Scan for the cell matching the given text and deliver its (X, Y) coordinate at center. 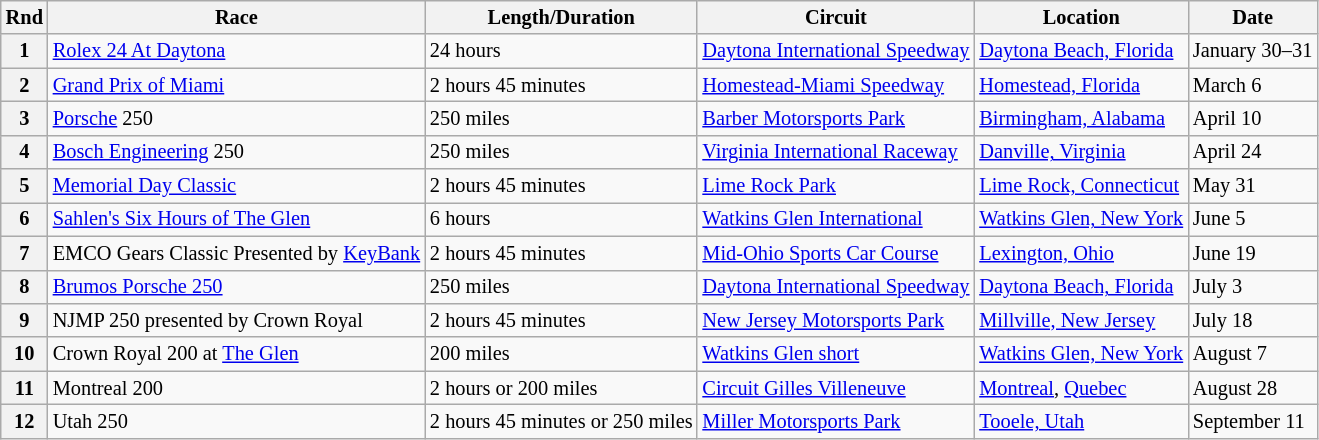
2 (24, 85)
11 (24, 388)
Crown Royal 200 at The Glen (236, 354)
Location (1081, 17)
9 (24, 320)
August 7 (1252, 354)
Danville, Virginia (1081, 152)
Homestead, Florida (1081, 85)
Rnd (24, 17)
Sahlen's Six Hours of The Glen (236, 219)
June 19 (1252, 253)
July 18 (1252, 320)
Watkins Glen International (836, 219)
June 5 (1252, 219)
Lexington, Ohio (1081, 253)
24 hours (561, 51)
Rolex 24 At Daytona (236, 51)
Millville, New Jersey (1081, 320)
Bosch Engineering 250 (236, 152)
5 (24, 186)
3 (24, 118)
Brumos Porsche 250 (236, 287)
Porsche 250 (236, 118)
Date (1252, 17)
NJMP 250 presented by Crown Royal (236, 320)
12 (24, 421)
Circuit Gilles Villeneuve (836, 388)
1 (24, 51)
Mid-Ohio Sports Car Course (836, 253)
Montreal 200 (236, 388)
September 11 (1252, 421)
Lime Rock, Connecticut (1081, 186)
March 6 (1252, 85)
7 (24, 253)
August 28 (1252, 388)
Race (236, 17)
Lime Rock Park (836, 186)
April 10 (1252, 118)
Watkins Glen short (836, 354)
Birmingham, Alabama (1081, 118)
Memorial Day Classic (236, 186)
Tooele, Utah (1081, 421)
January 30–31 (1252, 51)
New Jersey Motorsports Park (836, 320)
Miller Motorsports Park (836, 421)
8 (24, 287)
Virginia International Raceway (836, 152)
Montreal, Quebec (1081, 388)
Length/Duration (561, 17)
10 (24, 354)
Barber Motorsports Park (836, 118)
Circuit (836, 17)
May 31 (1252, 186)
Grand Prix of Miami (236, 85)
4 (24, 152)
EMCO Gears Classic Presented by KeyBank (236, 253)
6 (24, 219)
200 miles (561, 354)
2 hours 45 minutes or 250 miles (561, 421)
6 hours (561, 219)
Utah 250 (236, 421)
Homestead-Miami Speedway (836, 85)
April 24 (1252, 152)
2 hours or 200 miles (561, 388)
July 3 (1252, 287)
